Capture the cell that displays the provided text and extract its [x, y] central coordinate. 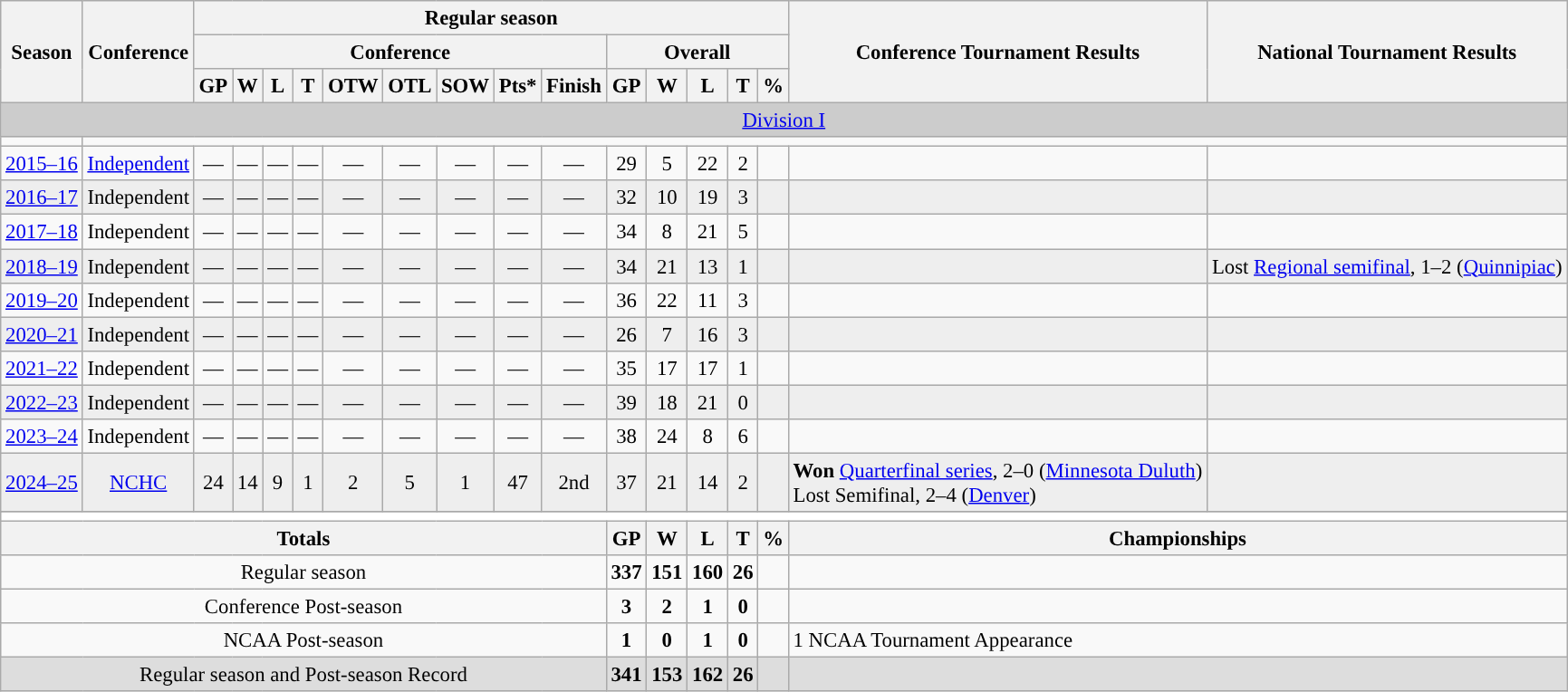
10 [667, 198]
2018–19 [42, 266]
Pts* [517, 86]
2021–22 [42, 368]
Won Quarterfinal series, 2–0 (Minnesota Duluth)Lost Semifinal, 2–4 (Denver) [997, 482]
Season [42, 53]
11 [708, 300]
2019–20 [42, 300]
NCAA Post-season [303, 640]
18 [667, 402]
2015–16 [42, 164]
2022–23 [42, 402]
Division I [784, 120]
341 [627, 675]
Championships [1178, 538]
19 [708, 198]
Regular season and Post-season Record [303, 675]
Lost Regional semifinal, 1–2 (Quinnipiac) [1388, 266]
36 [627, 300]
16 [708, 334]
38 [627, 437]
Overall [697, 53]
9 [277, 482]
29 [627, 164]
39 [627, 402]
2023–24 [42, 437]
Conference Tournament Results [997, 53]
2nd [574, 482]
160 [708, 572]
OTW [353, 86]
162 [708, 675]
2020–21 [42, 334]
47 [517, 482]
37 [627, 482]
Conference Post-season [303, 607]
35 [627, 368]
OTL [409, 86]
2016–17 [42, 198]
NCHC [138, 482]
Finish [574, 86]
2017–18 [42, 232]
SOW [466, 86]
National Tournament Results [1388, 53]
1 NCAA Tournament Appearance [1178, 640]
6 [743, 437]
2024–25 [42, 482]
Totals [303, 538]
153 [667, 675]
337 [627, 572]
32 [627, 198]
7 [667, 334]
13 [708, 266]
151 [667, 572]
